Provide the (X, Y) coordinate of the cell's center where the given text is located.  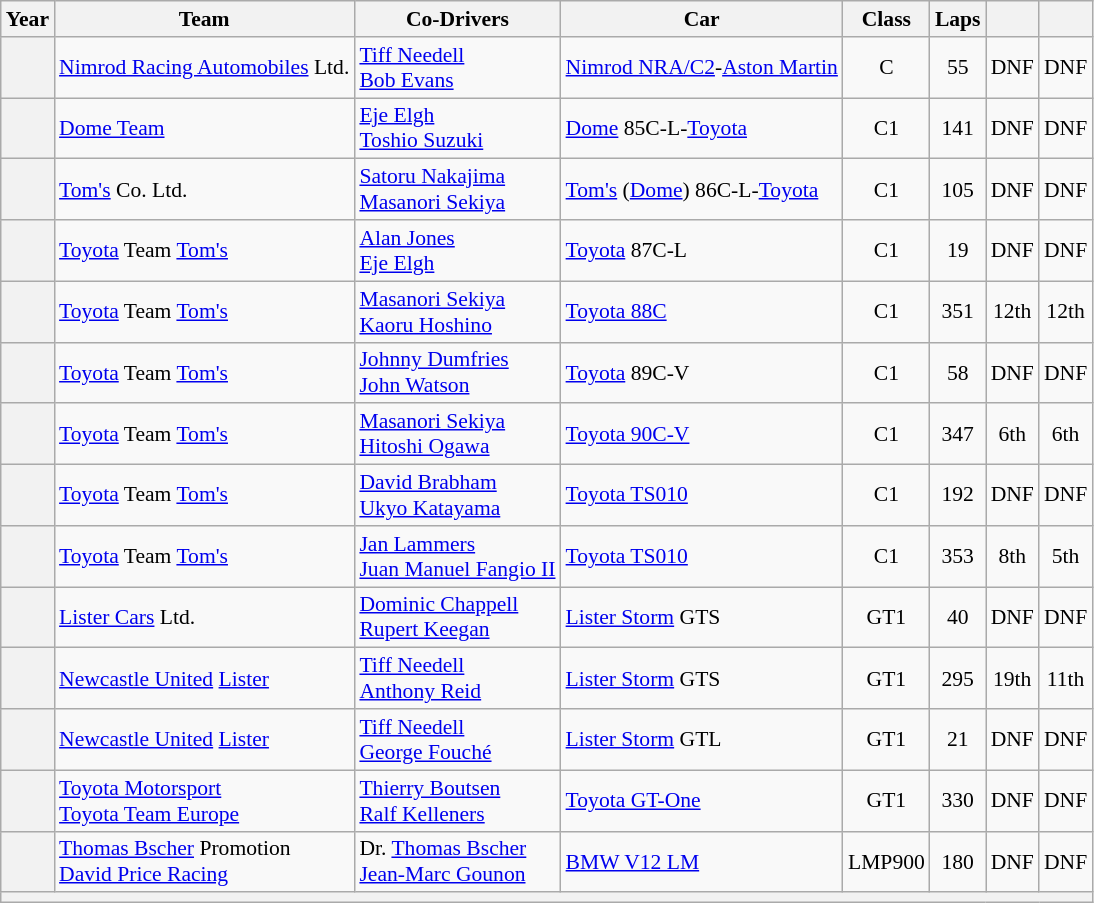
58 (958, 372)
8th (1012, 556)
Satoru Nakajima Masanori Sekiya (457, 190)
Johnny Dumfries John Watson (457, 372)
295 (958, 678)
19 (958, 250)
David Brabham Ukyo Katayama (457, 496)
21 (958, 740)
Toyota 89C-V (702, 372)
Jan Lammers Juan Manuel Fangio II (457, 556)
Masanori Sekiya Hitoshi Ogawa (457, 434)
192 (958, 496)
Tom's (Dome) 86C-L-Toyota (702, 190)
Tiff Needell George Fouché (457, 740)
Lister Cars Ltd. (204, 618)
Year (28, 19)
Car (702, 19)
353 (958, 556)
40 (958, 618)
Lister Storm GTL (702, 740)
Toyota 90C-V (702, 434)
Alan Jones Eje Elgh (457, 250)
19th (1012, 678)
Nimrod NRA/C2-Aston Martin (702, 68)
Team (204, 19)
141 (958, 128)
BMW V12 LM (702, 862)
Toyota 88C (702, 312)
Thomas Bscher Promotion David Price Racing (204, 862)
Eje Elgh Toshio Suzuki (457, 128)
Thierry Boutsen Ralf Kelleners (457, 800)
330 (958, 800)
Dominic Chappell Rupert Keegan (457, 618)
Toyota GT-One (702, 800)
351 (958, 312)
Dome Team (204, 128)
Dome 85C-L-Toyota (702, 128)
Tiff Needell Bob Evans (457, 68)
347 (958, 434)
5th (1066, 556)
Masanori Sekiya Kaoru Hoshino (457, 312)
55 (958, 68)
Laps (958, 19)
105 (958, 190)
C (886, 68)
180 (958, 862)
Nimrod Racing Automobiles Ltd. (204, 68)
Class (886, 19)
Tom's Co. Ltd. (204, 190)
Tiff Needell Anthony Reid (457, 678)
Toyota 87C-L (702, 250)
LMP900 (886, 862)
11th (1066, 678)
Dr. Thomas Bscher Jean-Marc Gounon (457, 862)
Co-Drivers (457, 19)
Toyota Motorsport Toyota Team Europe (204, 800)
